Identify which cell holds the provided text, then report its [X, Y] central coordinate. 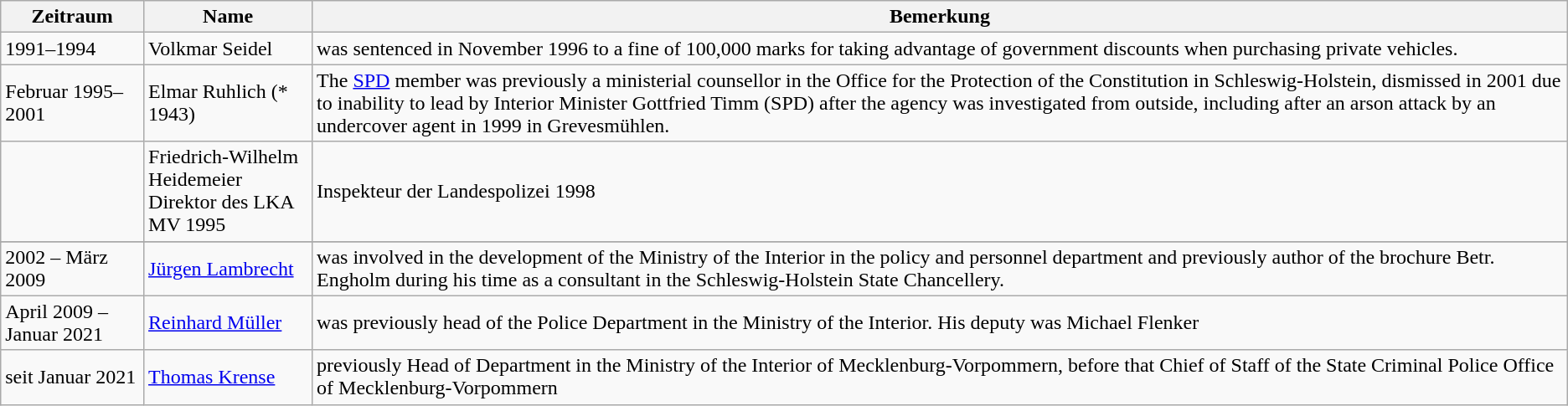
seit Januar 2021 [72, 377]
Februar 1995–2001 [72, 103]
Bemerkung [940, 17]
April 2009 – Januar 2021 [72, 323]
was previously head of the Police Department in the Ministry of the Interior. His deputy was Michael Flenker [940, 323]
Elmar Ruhlich (* 1943) [228, 103]
2002 – März 2009 [72, 268]
Jürgen Lambrecht [228, 268]
Volkmar Seidel [228, 49]
Thomas Krense [228, 377]
Name [228, 17]
was sentenced in November 1996 to a fine of 100,000 marks for taking advantage of government discounts when purchasing private vehicles. [940, 49]
1991–1994 [72, 49]
Reinhard Müller [228, 323]
Zeitraum [72, 17]
Friedrich-Wilhelm HeidemeierDirektor des LKA MV 1995 [228, 191]
Inspekteur der Landespolizei 1998 [940, 191]
